Extract the [x, y] coordinate from the center of the cell holding the provided text.  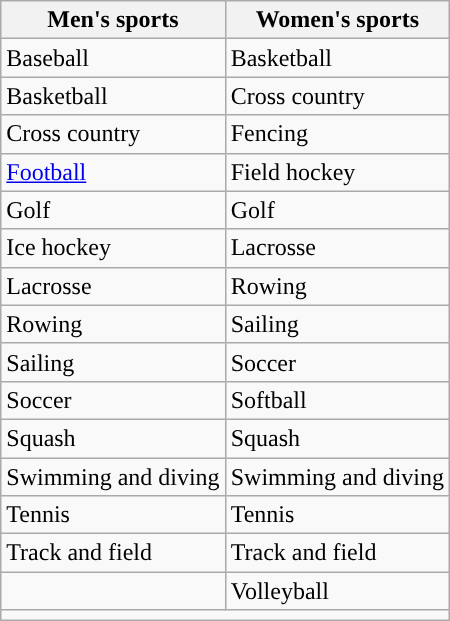
Baseball [113, 58]
Men's sports [113, 20]
Ice hockey [113, 248]
Volleyball [337, 591]
Softball [337, 400]
Women's sports [337, 20]
Field hockey [337, 172]
Football [113, 172]
Fencing [337, 134]
